Search for the cell housing the specified text and yield its [x, y] center coordinate. 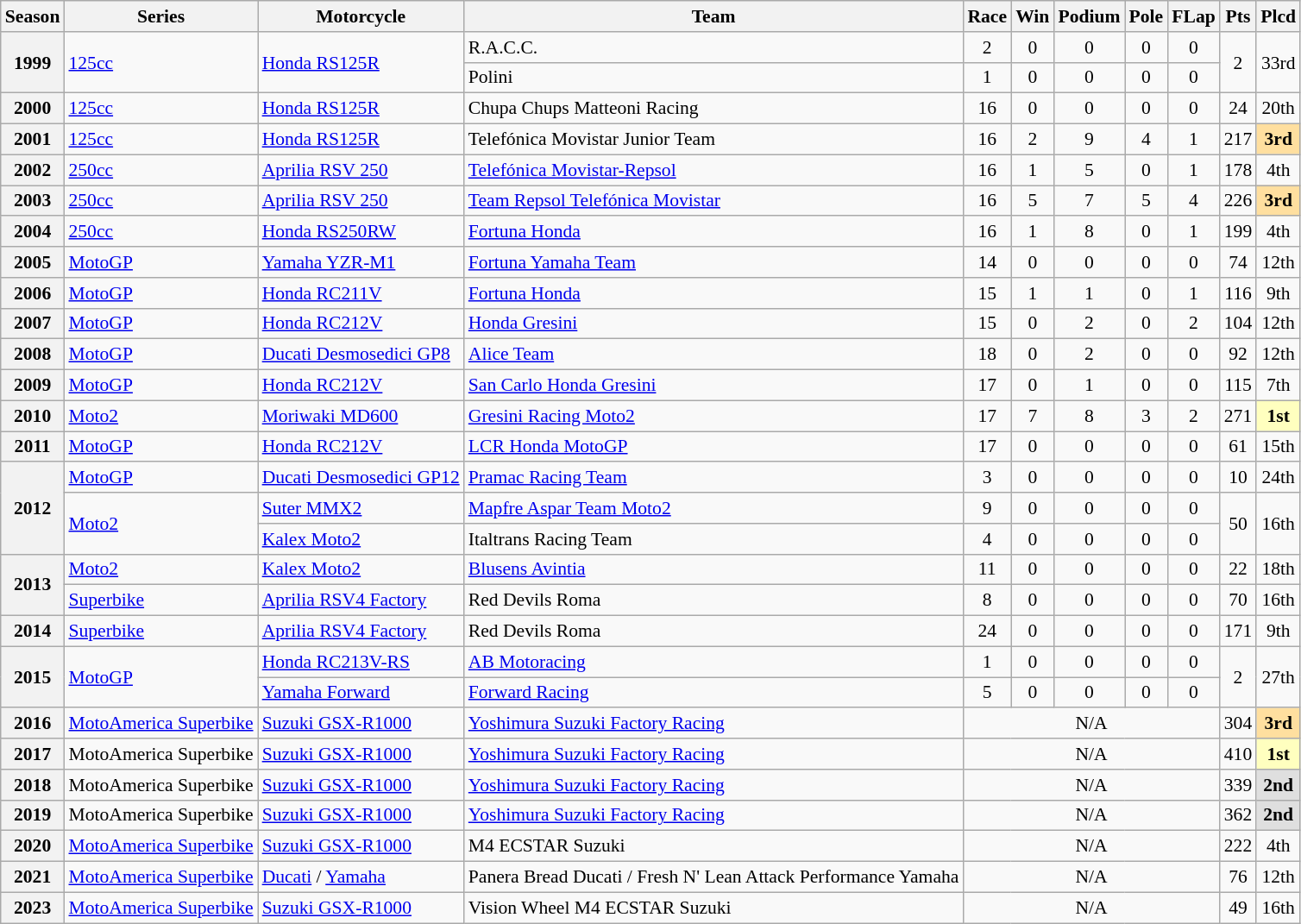
Series [160, 16]
Ducati / Yamaha [361, 877]
Mapfre Aspar Team Moto2 [714, 508]
Suter MMX2 [361, 508]
Honda RC213V-RS [361, 662]
Honda RS250RW [361, 232]
Blusens Avintia [714, 569]
2004 [33, 232]
20th [1279, 109]
217 [1239, 140]
61 [1239, 447]
FLap [1194, 16]
2000 [33, 109]
14 [987, 262]
10 [1239, 478]
LCR Honda MotoGP [714, 447]
18th [1279, 569]
2017 [33, 754]
15th [1279, 447]
Race [987, 16]
Pramac Racing Team [714, 478]
24th [1279, 478]
Panera Bread Ducati / Fresh N' Lean Attack Performance Yamaha [714, 877]
2005 [33, 262]
7th [1279, 386]
Team [714, 16]
2015 [33, 676]
178 [1239, 170]
116 [1239, 293]
2006 [33, 293]
Motorcycle [361, 16]
Win [1032, 16]
Podium [1089, 16]
226 [1239, 201]
Pole [1147, 16]
27th [1279, 676]
2012 [33, 509]
11 [987, 569]
Telefónica Movistar-Repsol [714, 170]
410 [1239, 754]
2010 [33, 416]
2003 [33, 201]
Fortuna Yamaha Team [714, 262]
Ducati Desmosedici GP8 [361, 355]
2001 [33, 140]
Honda Gresini [714, 324]
33rd [1279, 62]
AB Motoracing [714, 662]
18 [987, 355]
74 [1239, 262]
R.A.C.C. [714, 47]
Plcd [1279, 16]
222 [1239, 846]
2016 [33, 724]
Gresini Racing Moto2 [714, 416]
2021 [33, 877]
Yamaha Forward [361, 693]
2007 [33, 324]
171 [1239, 632]
2009 [33, 386]
Forward Racing [714, 693]
Team Repsol Telefónica Movistar [714, 201]
339 [1239, 785]
San Carlo Honda Gresini [714, 386]
M4 ECSTAR Suzuki [714, 846]
Vision Wheel M4 ECSTAR Suzuki [714, 908]
104 [1239, 324]
2008 [33, 355]
Polini [714, 78]
271 [1239, 416]
22 [1239, 569]
Honda RC211V [361, 293]
2013 [33, 585]
49 [1239, 908]
Chupa Chups Matteoni Racing [714, 109]
Telefónica Movistar Junior Team [714, 140]
Pts [1239, 16]
92 [1239, 355]
Yamaha YZR-M1 [361, 262]
115 [1239, 386]
Ducati Desmosedici GP12 [361, 478]
2014 [33, 632]
76 [1239, 877]
2019 [33, 815]
2018 [33, 785]
Alice Team [714, 355]
362 [1239, 815]
50 [1239, 523]
304 [1239, 724]
Italtrans Racing Team [714, 539]
Season [33, 16]
1999 [33, 62]
Moriwaki MD600 [361, 416]
70 [1239, 600]
2023 [33, 908]
2020 [33, 846]
2002 [33, 170]
2011 [33, 447]
199 [1239, 232]
